From the cell containing the given text, extract its center point as [X, Y] coordinate. 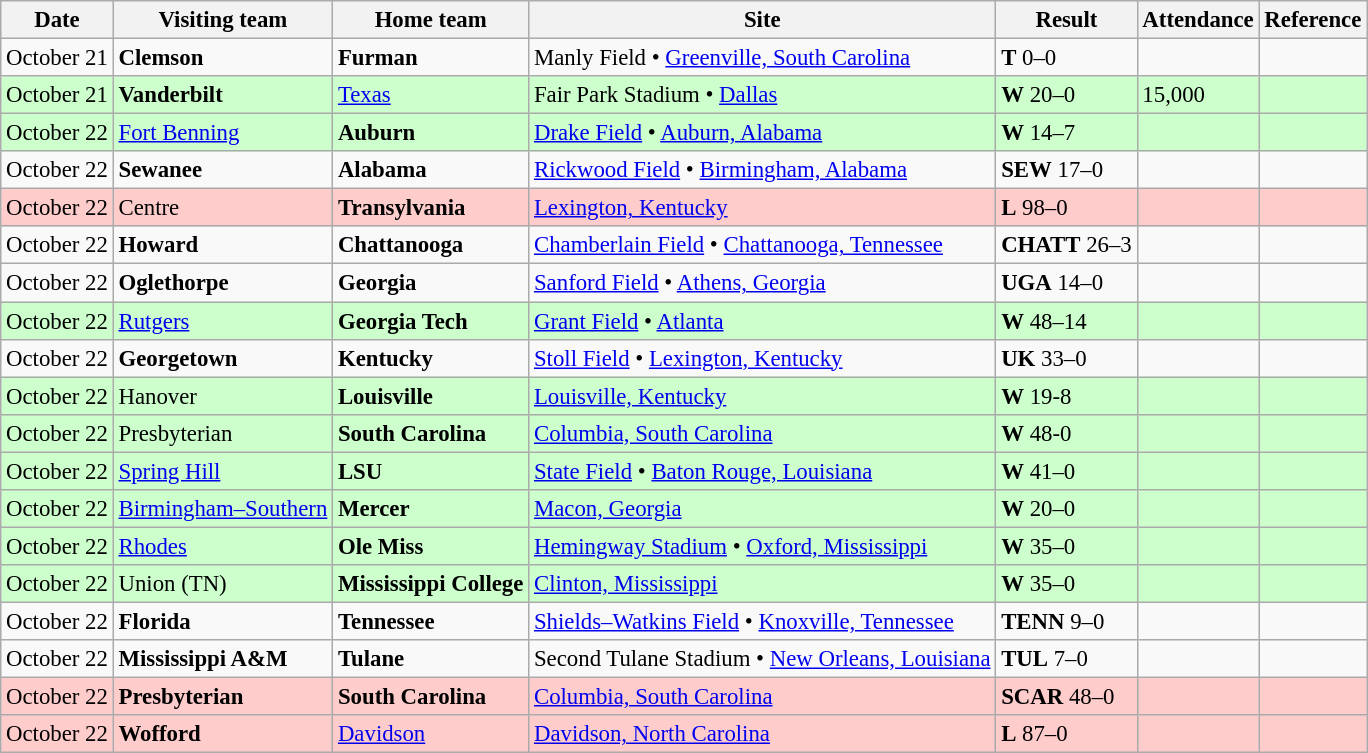
Tennessee [431, 621]
Second Tulane Stadium • New Orleans, Louisiana [762, 659]
W 14–7 [1066, 133]
Clinton, Mississippi [762, 584]
Chattanooga [431, 245]
Louisville, Kentucky [762, 396]
Davidson, North Carolina [762, 734]
Birmingham–Southern [222, 509]
Florida [222, 621]
Furman [431, 58]
Georgia [431, 283]
Davidson [431, 734]
State Field • Baton Rouge, Louisiana [762, 471]
W 48-0 [1066, 433]
Result [1066, 20]
W 41–0 [1066, 471]
Vanderbilt [222, 95]
Rickwood Field • Birmingham, Alabama [762, 170]
Howard [222, 245]
Drake Field • Auburn, Alabama [762, 133]
Rutgers [222, 321]
Oglethorpe [222, 283]
Mississippi A&M [222, 659]
Centre [222, 208]
Transylvania [431, 208]
Mississippi College [431, 584]
Alabama [431, 170]
UGA 14–0 [1066, 283]
Hanover [222, 396]
Hemingway Stadium • Oxford, Mississippi [762, 546]
Kentucky [431, 358]
Shields–Watkins Field • Knoxville, Tennessee [762, 621]
Texas [431, 95]
SCAR 48–0 [1066, 697]
Auburn [431, 133]
Sewanee [222, 170]
Tulane [431, 659]
Rhodes [222, 546]
TUL 7–0 [1066, 659]
Fair Park Stadium • Dallas [762, 95]
Date [57, 20]
Site [762, 20]
Sanford Field • Athens, Georgia [762, 283]
Chamberlain Field • Chattanooga, Tennessee [762, 245]
CHATT 26–3 [1066, 245]
Grant Field • Atlanta [762, 321]
Visiting team [222, 20]
W 19-8 [1066, 396]
Georgetown [222, 358]
Louisville [431, 396]
Clemson [222, 58]
Lexington, Kentucky [762, 208]
W 48–14 [1066, 321]
Home team [431, 20]
Wofford [222, 734]
Ole Miss [431, 546]
Stoll Field • Lexington, Kentucky [762, 358]
Union (TN) [222, 584]
Spring Hill [222, 471]
Mercer [431, 509]
L 98–0 [1066, 208]
UK 33–0 [1066, 358]
TENN 9–0 [1066, 621]
Attendance [1198, 20]
Reference [1313, 20]
L 87–0 [1066, 734]
T 0–0 [1066, 58]
LSU [431, 471]
SEW 17–0 [1066, 170]
Georgia Tech [431, 321]
Manly Field • Greenville, South Carolina [762, 58]
Fort Benning [222, 133]
Macon, Georgia [762, 509]
15,000 [1198, 95]
